Locate the cell with the specified text and output its (X, Y) center coordinate. 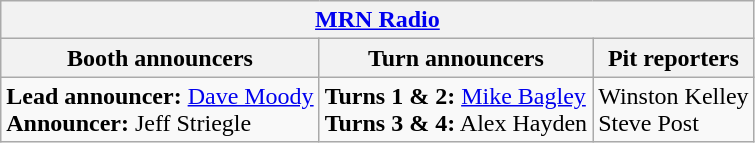
Turns 1 & 2: Mike BagleyTurns 3 & 4: Alex Hayden (456, 110)
Lead announcer: Dave MoodyAnnouncer: Jeff Striegle (160, 110)
Pit reporters (674, 58)
Turn announcers (456, 58)
Winston KelleySteve Post (674, 110)
MRN Radio (378, 20)
Booth announcers (160, 58)
